Find where the given text appears and provide that cell's center as (x, y) coordinate. 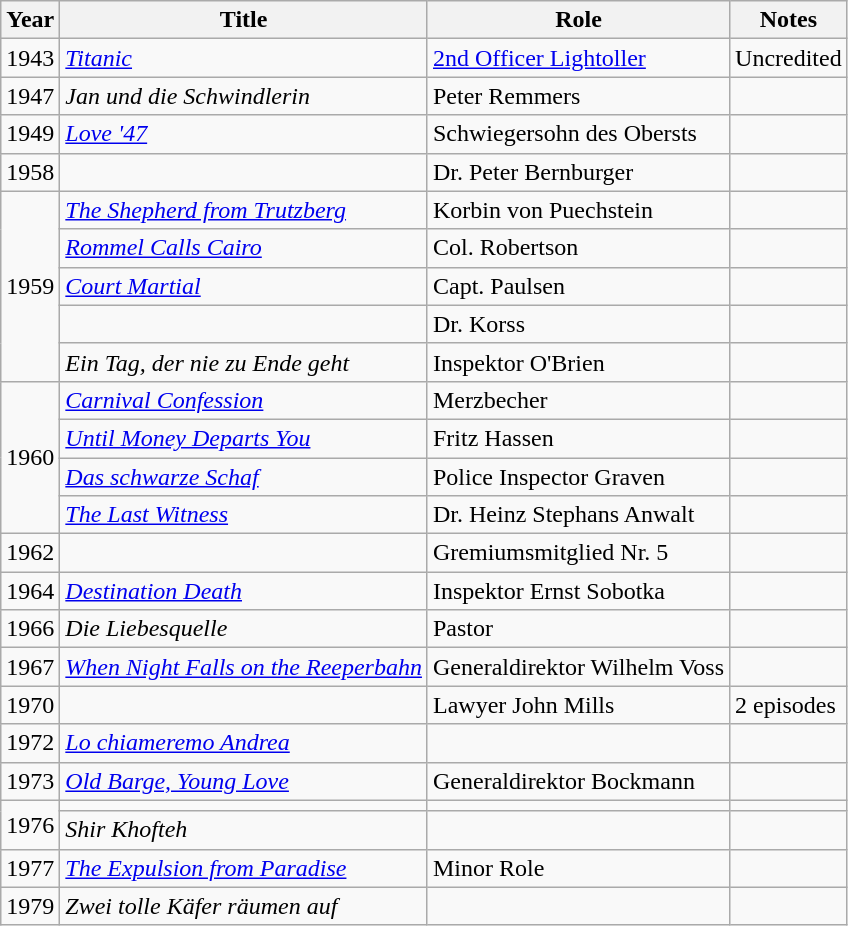
Shir Khofteh (244, 830)
1943 (30, 58)
1966 (30, 629)
Fritz Hassen (578, 438)
1962 (30, 553)
Jan und die Schwindlerin (244, 96)
Until Money Departs You (244, 438)
1979 (30, 906)
Gremiumsmitglied Nr. 5 (578, 553)
Police Inspector Graven (578, 477)
Destination Death (244, 591)
Dr. Peter Bernburger (578, 172)
Title (244, 20)
The Last Witness (244, 515)
Das schwarze Schaf (244, 477)
1973 (30, 781)
Inspektor Ernst Sobotka (578, 591)
Ein Tag, der nie zu Ende geht (244, 362)
Rommel Calls Cairo (244, 248)
Lo chiameremo Andrea (244, 743)
Die Liebesquelle (244, 629)
Notes (789, 20)
The Shepherd from Trutzberg (244, 210)
Schwiegersohn des Obersts (578, 134)
2nd Officer Lightoller (578, 58)
1976 (30, 824)
Inspektor O'Brien (578, 362)
1964 (30, 591)
Old Barge, Young Love (244, 781)
Pastor (578, 629)
Zwei tolle Käfer räumen auf (244, 906)
Capt. Paulsen (578, 286)
1972 (30, 743)
Peter Remmers (578, 96)
Dr. Korss (578, 324)
The Expulsion from Paradise (244, 868)
2 episodes (789, 705)
Court Martial (244, 286)
Year (30, 20)
1949 (30, 134)
Role (578, 20)
Merzbecher (578, 400)
1958 (30, 172)
Carnival Confession (244, 400)
Love '47 (244, 134)
Dr. Heinz Stephans Anwalt (578, 515)
Uncredited (789, 58)
1959 (30, 286)
1970 (30, 705)
Lawyer John Mills (578, 705)
1960 (30, 457)
Minor Role (578, 868)
Generaldirektor Wilhelm Voss (578, 667)
1947 (30, 96)
Col. Robertson (578, 248)
1977 (30, 868)
Titanic (244, 58)
Generaldirektor Bockmann (578, 781)
Korbin von Puechstein (578, 210)
1967 (30, 667)
When Night Falls on the Reeperbahn (244, 667)
